Return (X, Y) of the center of cell containing provided text 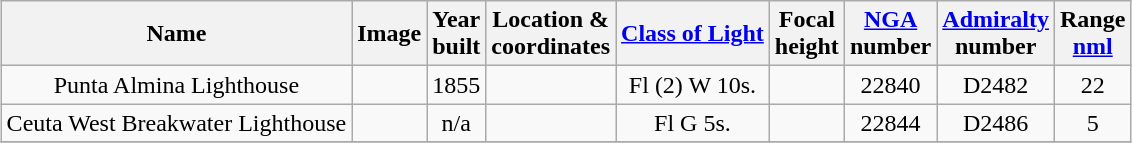
1855 (456, 85)
Rangenml (1093, 34)
Yearbuilt (456, 34)
Fl (2) W 10s. (693, 85)
5 (1093, 123)
D2486 (996, 123)
22840 (890, 85)
Location & coordinates (551, 34)
22 (1093, 85)
Name (176, 34)
NGAnumber (890, 34)
Punta Almina Lighthouse (176, 85)
Class of Light (693, 34)
Ceuta West Breakwater Lighthouse (176, 123)
Fl G 5s. (693, 123)
n/a (456, 123)
Focalheight (806, 34)
D2482 (996, 85)
Admiraltynumber (996, 34)
22844 (890, 123)
Image (390, 34)
